Pinpoint the cell where the given text exists, returning its [x, y] midpoint coordinate. 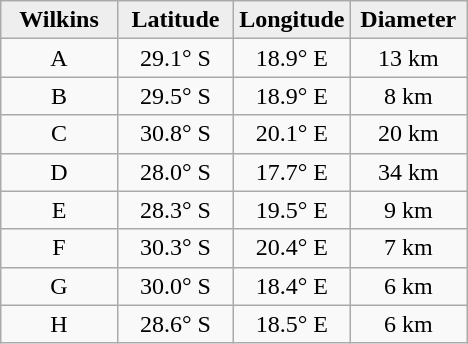
30.3° S [175, 248]
30.0° S [175, 286]
Latitude [175, 20]
28.3° S [175, 210]
Wilkins [59, 20]
9 km [408, 210]
28.6° S [175, 324]
18.4° E [292, 286]
7 km [408, 248]
20 km [408, 134]
29.5° S [175, 96]
13 km [408, 58]
20.1° E [292, 134]
H [59, 324]
A [59, 58]
30.8° S [175, 134]
C [59, 134]
D [59, 172]
18.5° E [292, 324]
Longitude [292, 20]
17.7° E [292, 172]
19.5° E [292, 210]
20.4° E [292, 248]
8 km [408, 96]
34 km [408, 172]
B [59, 96]
29.1° S [175, 58]
Diameter [408, 20]
G [59, 286]
E [59, 210]
28.0° S [175, 172]
F [59, 248]
